Extract the (x, y) coordinate from the center of the cell holding the provided text.  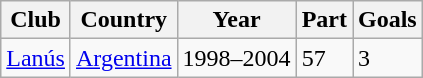
Year (236, 20)
1998–2004 (236, 58)
Club (36, 20)
57 (324, 58)
Goals (387, 20)
Country (124, 20)
Part (324, 20)
Lanús (36, 58)
Argentina (124, 58)
3 (387, 58)
